Detect which cell encompasses the target text, then output its [X, Y] center coordinate. 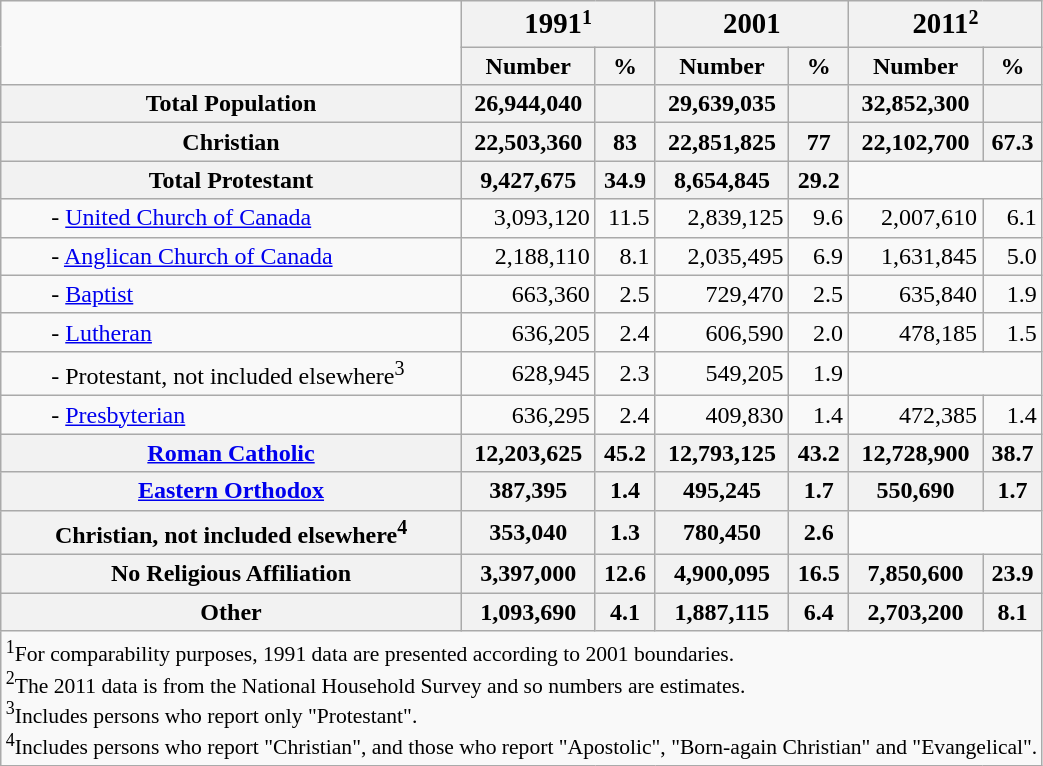
549,205 [722, 374]
6.9 [819, 256]
3,397,000 [528, 574]
- Baptist [232, 294]
45.2 [625, 453]
636,295 [528, 415]
4.1 [625, 612]
- Lutheran [232, 332]
67.3 [1013, 142]
Eastern Orthodox [232, 491]
29.2 [819, 180]
2,839,125 [722, 218]
19911 [558, 24]
12,728,900 [916, 453]
Christian, not included elsewhere4 [232, 532]
1,631,845 [916, 256]
22,102,700 [916, 142]
2001 [752, 24]
6.1 [1013, 218]
1,093,690 [528, 612]
1.3 [625, 532]
23.9 [1013, 574]
22,851,825 [722, 142]
1,887,115 [722, 612]
Roman Catholic [232, 453]
26,944,040 [528, 104]
- Presbyterian [232, 415]
32,852,300 [916, 104]
- Protestant, not included elsewhere3 [232, 374]
29,639,035 [722, 104]
2.0 [819, 332]
9,427,675 [528, 180]
Other [232, 612]
478,185 [916, 332]
12,203,625 [528, 453]
472,385 [916, 415]
77 [819, 142]
1.5 [1013, 332]
Total Protestant [232, 180]
6.4 [819, 612]
No Religious Affiliation [232, 574]
2,188,110 [528, 256]
43.2 [819, 453]
780,450 [722, 532]
11.5 [625, 218]
12.6 [625, 574]
22,503,360 [528, 142]
12,793,125 [722, 453]
9.6 [819, 218]
16.5 [819, 574]
Total Population [232, 104]
387,395 [528, 491]
38.7 [1013, 453]
2,035,495 [722, 256]
2,007,610 [916, 218]
- Anglican Church of Canada [232, 256]
628,945 [528, 374]
3,093,120 [528, 218]
606,590 [722, 332]
8,654,845 [722, 180]
2.6 [819, 532]
4,900,095 [722, 574]
635,840 [916, 294]
34.9 [625, 180]
2,703,200 [916, 612]
2.3 [625, 374]
Christian [232, 142]
663,360 [528, 294]
729,470 [722, 294]
353,040 [528, 532]
409,830 [722, 415]
83 [625, 142]
495,245 [722, 491]
5.0 [1013, 256]
20112 [946, 24]
7,850,600 [916, 574]
550,690 [916, 491]
- United Church of Canada [232, 218]
636,205 [528, 332]
